Detect which cell encompasses the target text, then output its [X, Y] center coordinate. 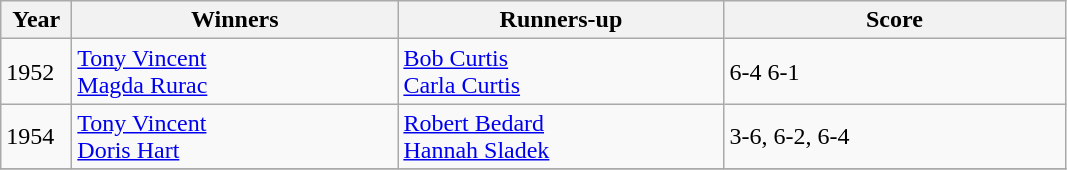
1952 [36, 72]
Tony Vincent Doris Hart [235, 136]
Bob Curtis Carla Curtis [561, 72]
3-6, 6-2, 6-4 [894, 136]
1954 [36, 136]
Tony Vincent Magda Rurac [235, 72]
Year [36, 20]
Robert Bedard Hannah Sladek [561, 136]
Score [894, 20]
6-4 6-1 [894, 72]
Winners [235, 20]
Runners-up [561, 20]
